From the cell containing the given text, extract its center point as (X, Y) coordinate. 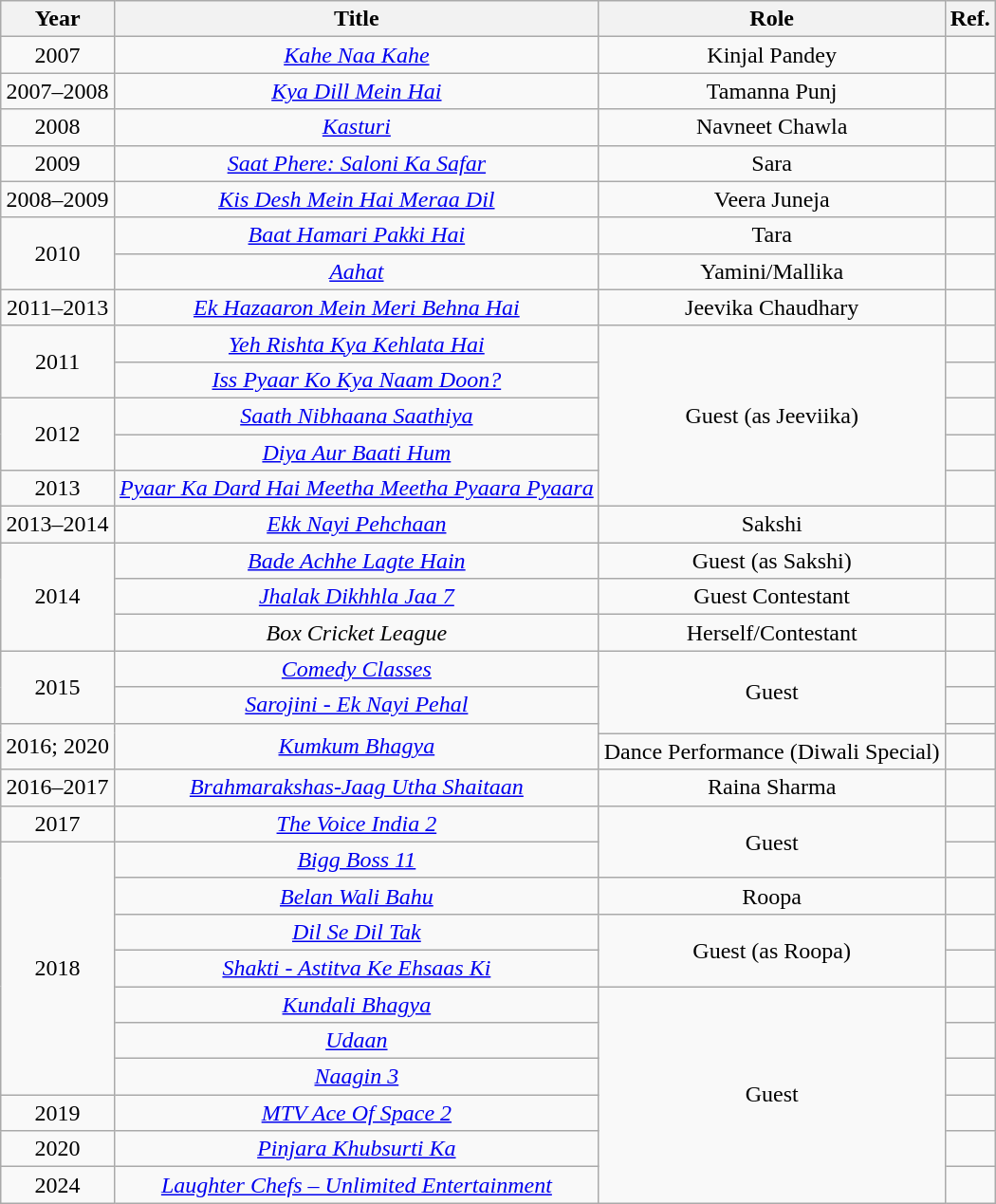
Belan Wali Bahu (357, 896)
2007–2008 (58, 91)
Jeevika Chaudhary (772, 307)
Kya Dill Mein Hai (357, 91)
2011–2013 (58, 307)
Ref. (969, 19)
2009 (58, 163)
Pinjara Khubsurti Ka (357, 1149)
Kinjal Pandey (772, 55)
Tamanna Punj (772, 91)
Dance Performance (Diwali Special) (772, 751)
2015 (58, 687)
Guest (as Jeeviika) (772, 416)
Ekk Nayi Pehchaan (357, 525)
Dil Se Dil Tak (357, 932)
Yeh Rishta Kya Kehlata Hai (357, 343)
Naagin 3 (357, 1077)
2011 (58, 361)
Kasturi (357, 127)
Kundali Bhagya (357, 1005)
2016–2017 (58, 787)
Pyaar Ka Dard Hai Meetha Meetha Pyaara Pyaara (357, 489)
2012 (58, 434)
Udaan (357, 1041)
Ek Hazaaron Mein Meri Behna Hai (357, 307)
Year (58, 19)
Bigg Boss 11 (357, 860)
2016; 2020 (58, 746)
2013 (58, 489)
Sara (772, 163)
Laughter Chefs – Unlimited Entertainment (357, 1185)
Aahat (357, 271)
2008 (58, 127)
Saath Nibhaana Saathiya (357, 416)
Yamini/Mallika (772, 271)
Guest Contestant (772, 597)
Herself/Contestant (772, 633)
Box Cricket League (357, 633)
Kumkum Bhagya (357, 746)
2013–2014 (58, 525)
Iss Pyaar Ko Kya Naam Doon? (357, 380)
2008–2009 (58, 199)
Comedy Classes (357, 669)
2017 (58, 824)
Guest (as Roopa) (772, 950)
Role (772, 19)
Roopa (772, 896)
Baat Hamari Pakki Hai (357, 235)
Navneet Chawla (772, 127)
MTV Ace Of Space 2 (357, 1113)
2010 (58, 253)
Bade Achhe Lagte Hain (357, 561)
Raina Sharma (772, 787)
2019 (58, 1113)
Veera Juneja (772, 199)
Saat Phere: Saloni Ka Safar (357, 163)
2024 (58, 1185)
Kis Desh Mein Hai Meraa Dil (357, 199)
2014 (58, 597)
2020 (58, 1149)
Jhalak Dikhhla Jaa 7 (357, 597)
Title (357, 19)
Tara (772, 235)
2007 (58, 55)
The Voice India 2 (357, 824)
Brahmarakshas-Jaag Utha Shaitaan (357, 787)
2018 (58, 968)
Sarojini - Ek Nayi Pehal (357, 705)
Guest (as Sakshi) (772, 561)
Sakshi (772, 525)
Kahe Naa Kahe (357, 55)
Shakti - Astitva Ke Ehsaas Ki (357, 968)
Diya Aur Baati Hum (357, 453)
